Detect which cell encompasses the target text, then output its [X, Y] center coordinate. 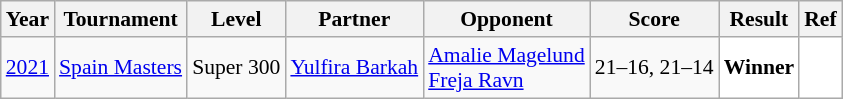
Opponent [506, 19]
Amalie Magelund Freja Ravn [506, 68]
Spain Masters [120, 68]
Partner [354, 19]
Super 300 [236, 68]
Ref [820, 19]
Yulfira Barkah [354, 68]
21–16, 21–14 [654, 68]
Winner [760, 68]
Score [654, 19]
Result [760, 19]
Year [28, 19]
Tournament [120, 19]
2021 [28, 68]
Level [236, 19]
